Find where the given text appears and provide that cell's center as [X, Y] coordinate. 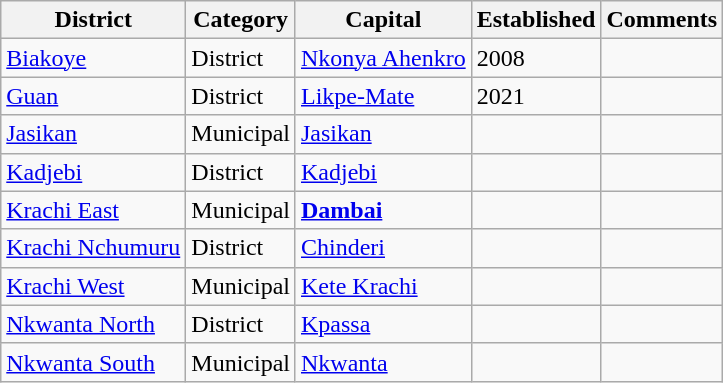
Category [241, 20]
Nkonya Ahenkro [383, 58]
Capital [383, 20]
Biakoye [94, 58]
Nkwanta South [94, 362]
Dambai [383, 210]
Kpassa [383, 324]
Likpe-Mate [383, 96]
Krachi East [94, 210]
2021 [536, 96]
Established [536, 20]
Krachi West [94, 286]
Nkwanta North [94, 324]
Krachi Nchumuru [94, 248]
Comments [662, 20]
Chinderi [383, 248]
Guan [94, 96]
Kete Krachi [383, 286]
Nkwanta [383, 362]
2008 [536, 58]
